Return the [X, Y] coordinate for the center point of the cell that contains the specified text.  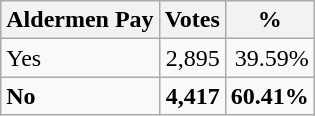
Aldermen Pay [80, 20]
Votes [192, 20]
4,417 [192, 96]
Yes [80, 58]
% [270, 20]
No [80, 96]
60.41% [270, 96]
2,895 [192, 58]
39.59% [270, 58]
